Determine the [x, y] coordinate at the center of the cell enclosing the given text.  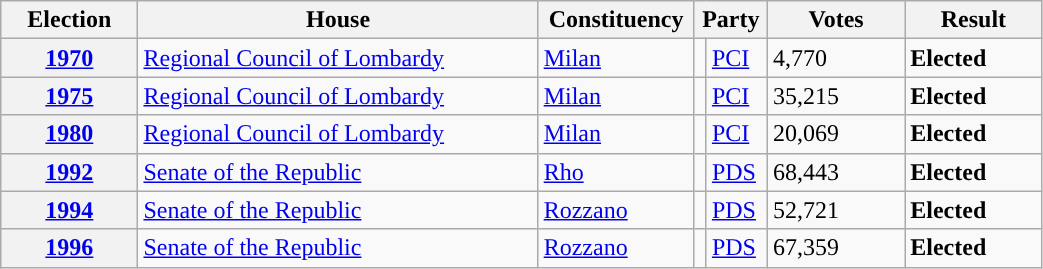
Result [974, 20]
1975 [70, 96]
67,359 [836, 248]
Election [70, 20]
Votes [836, 20]
1980 [70, 134]
Rho [616, 172]
Party [730, 20]
1996 [70, 248]
1970 [70, 58]
House [338, 20]
1994 [70, 210]
20,069 [836, 134]
1992 [70, 172]
52,721 [836, 210]
68,443 [836, 172]
Constituency [616, 20]
4,770 [836, 58]
35,215 [836, 96]
